Extract the (X, Y) coordinate from the center of the cell holding the provided text.  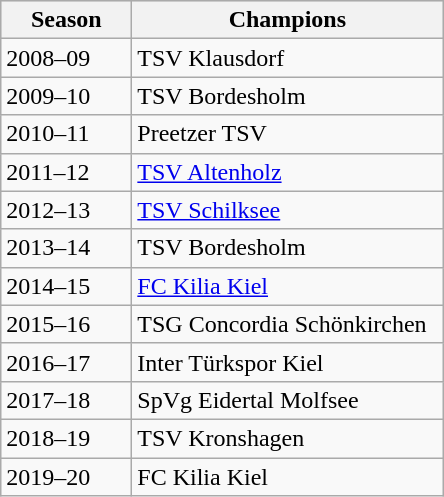
2016–17 (66, 362)
TSV Klausdorf (288, 58)
2010–11 (66, 134)
TSG Concordia Schönkirchen (288, 324)
Season (66, 20)
Inter Türkspor Kiel (288, 362)
2011–12 (66, 172)
Preetzer TSV (288, 134)
2009–10 (66, 96)
SpVg Eidertal Molfsee (288, 400)
TSV Altenholz (288, 172)
2012–13 (66, 210)
TSV Kronshagen (288, 438)
2017–18 (66, 400)
2014–15 (66, 286)
2015–16 (66, 324)
2013–14 (66, 248)
TSV Schilksee (288, 210)
2018–19 (66, 438)
2008–09 (66, 58)
Champions (288, 20)
2019–20 (66, 477)
